Pinpoint the cell where the given text exists, returning its (x, y) midpoint coordinate. 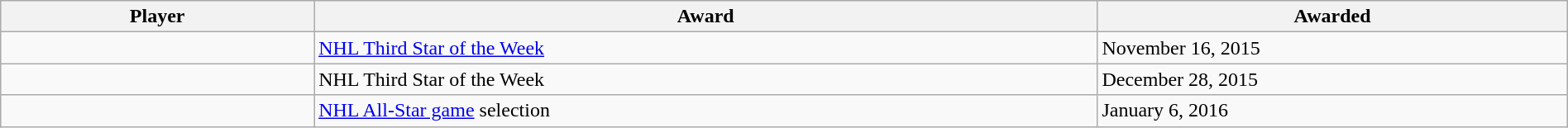
January 6, 2016 (1332, 111)
Player (157, 17)
Award (706, 17)
Awarded (1332, 17)
November 16, 2015 (1332, 48)
NHL All-Star game selection (706, 111)
December 28, 2015 (1332, 79)
